Detect which cell encompasses the target text, then output its [x, y] center coordinate. 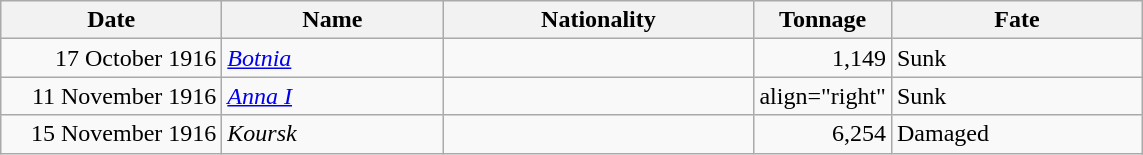
Koursk [332, 134]
11 November 1916 [112, 96]
Anna I [332, 96]
Name [332, 20]
15 November 1916 [112, 134]
Tonnage [823, 20]
Nationality [598, 20]
align="right" [823, 96]
Fate [1016, 20]
17 October 1916 [112, 58]
Damaged [1016, 134]
Botnia [332, 58]
Date [112, 20]
6,254 [823, 134]
1,149 [823, 58]
